Detect which cell encompasses the target text, then output its (x, y) center coordinate. 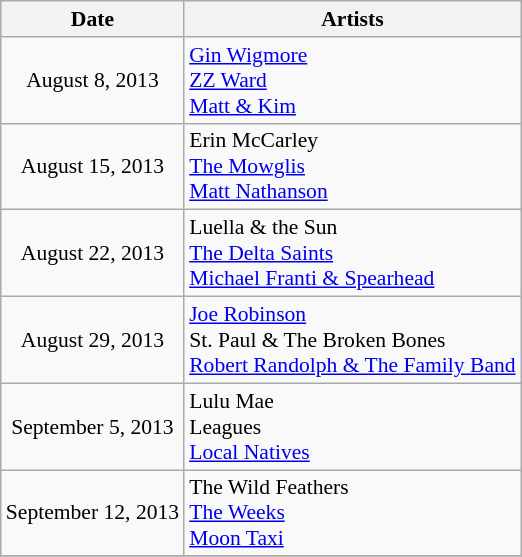
The Wild FeathersThe WeeksMoon Taxi (352, 514)
August 29, 2013 (92, 340)
August 15, 2013 (92, 166)
September 12, 2013 (92, 514)
Gin WigmoreZZ WardMatt & Kim (352, 80)
Artists (352, 19)
August 22, 2013 (92, 254)
Joe RobinsonSt. Paul & The Broken BonesRobert Randolph & The Family Band (352, 340)
Date (92, 19)
September 5, 2013 (92, 426)
Luella & the SunThe Delta SaintsMichael Franti & Spearhead (352, 254)
Lulu MaeLeaguesLocal Natives (352, 426)
Erin McCarleyThe MowglisMatt Nathanson (352, 166)
August 8, 2013 (92, 80)
